From the cell containing the given text, extract its center point as [x, y] coordinate. 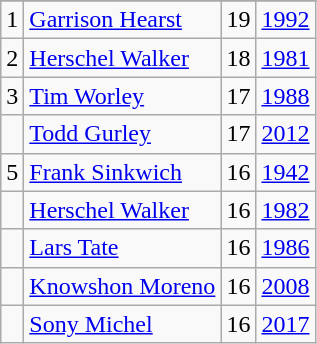
2008 [286, 286]
Lars Tate [122, 248]
1 [12, 20]
2017 [286, 324]
2012 [286, 134]
Frank Sinkwich [122, 172]
1992 [286, 20]
Tim Worley [122, 96]
1982 [286, 210]
3 [12, 96]
1986 [286, 248]
1942 [286, 172]
Knowshon Moreno [122, 286]
Garrison Hearst [122, 20]
18 [238, 58]
1988 [286, 96]
1981 [286, 58]
Sony Michel [122, 324]
5 [12, 172]
19 [238, 20]
Todd Gurley [122, 134]
2 [12, 58]
